Pinpoint the cell where the given text exists, returning its [X, Y] midpoint coordinate. 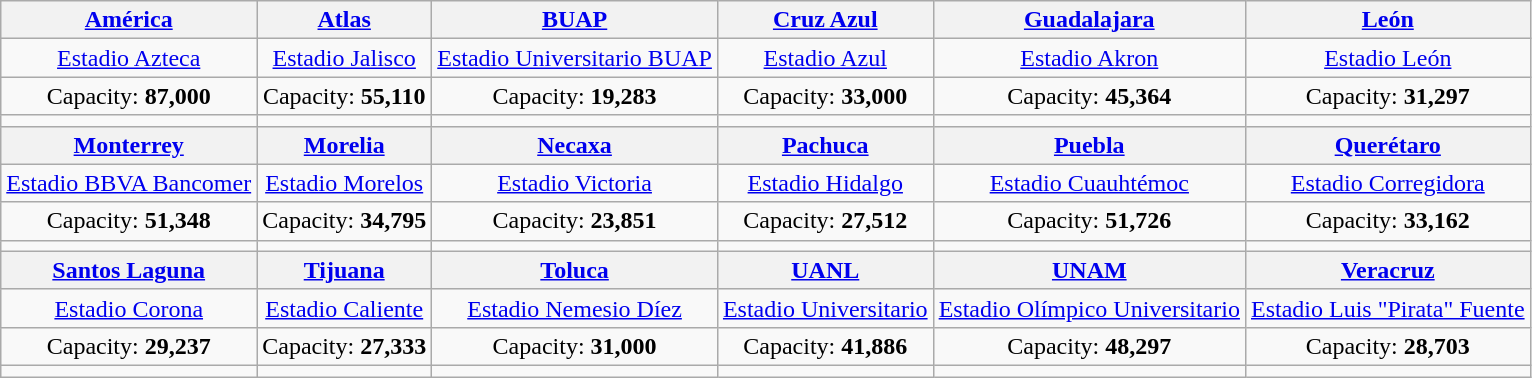
Estadio Akron [1089, 58]
Estadio Victoria [575, 183]
Capacity: 55,110 [344, 96]
Capacity: 27,512 [825, 221]
Estadio Azteca [129, 58]
Estadio Cuauhtémoc [1089, 183]
Estadio Caliente [344, 308]
Tijuana [344, 270]
Capacity: 31,000 [575, 346]
Santos Laguna [129, 270]
Estadio Jalisco [344, 58]
UNAM [1089, 270]
Capacity: 34,795 [344, 221]
Estadio Corona [129, 308]
Necaxa [575, 145]
BUAP [575, 20]
UANL [825, 270]
Pachuca [825, 145]
León [1388, 20]
Querétaro [1388, 145]
Capacity: 31,297 [1388, 96]
Capacity: 33,000 [825, 96]
América [129, 20]
Capacity: 45,364 [1089, 96]
Capacity: 29,237 [129, 346]
Estadio Corregidora [1388, 183]
Capacity: 51,726 [1089, 221]
Estadio Morelos [344, 183]
Estadio Luis "Pirata" Fuente [1388, 308]
Cruz Azul [825, 20]
Estadio Universitario [825, 308]
Monterrey [129, 145]
Capacity: 28,703 [1388, 346]
Estadio Hidalgo [825, 183]
Capacity: 23,851 [575, 221]
Capacity: 19,283 [575, 96]
Capacity: 87,000 [129, 96]
Estadio Universitario BUAP [575, 58]
Puebla [1089, 145]
Toluca [575, 270]
Morelia [344, 145]
Atlas [344, 20]
Estadio BBVA Bancomer [129, 183]
Capacity: 48,297 [1089, 346]
Estadio Azul [825, 58]
Estadio Olímpico Universitario [1089, 308]
Estadio Nemesio Díez [575, 308]
Capacity: 51,348 [129, 221]
Capacity: 41,886 [825, 346]
Estadio León [1388, 58]
Guadalajara [1089, 20]
Veracruz [1388, 270]
Capacity: 27,333 [344, 346]
Capacity: 33,162 [1388, 221]
